For the text-containing cell, return its midpoint in (x, y) coordinate format. 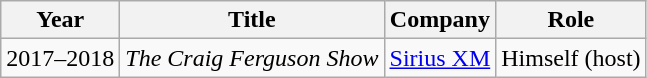
Title (252, 20)
Company (440, 20)
Himself (host) (571, 58)
The Craig Ferguson Show (252, 58)
Year (60, 20)
Sirius XM (440, 58)
2017–2018 (60, 58)
Role (571, 20)
